From the cell containing the given text, extract its center point as (x, y) coordinate. 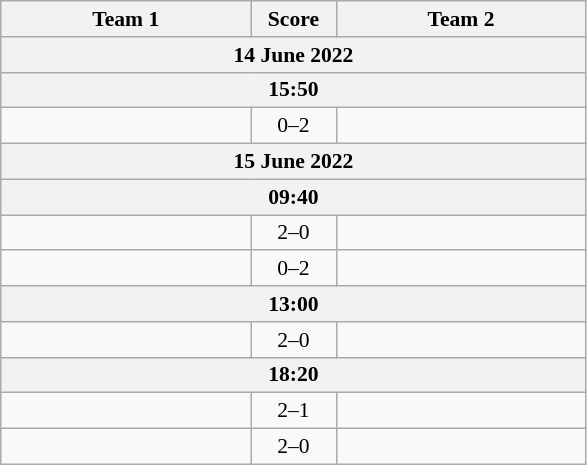
Score (294, 19)
13:00 (294, 304)
15 June 2022 (294, 162)
Team 2 (461, 19)
18:20 (294, 375)
Team 1 (126, 19)
14 June 2022 (294, 55)
09:40 (294, 197)
15:50 (294, 90)
2–1 (294, 411)
